Identify which cell holds the provided text, then report its (x, y) central coordinate. 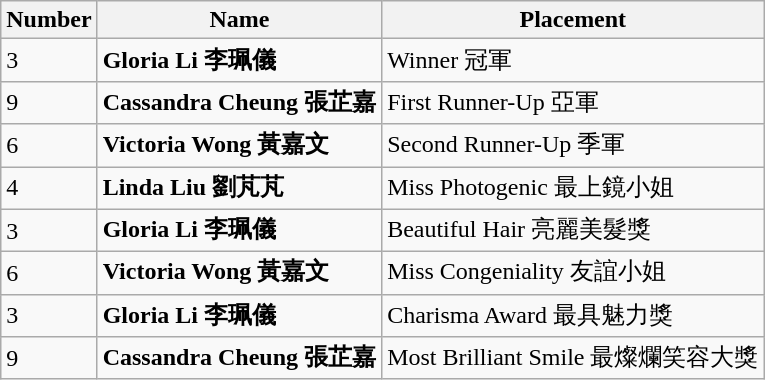
Placement (573, 20)
Most Brilliant Smile 最燦爛笑容大獎 (573, 358)
Second Runner-Up 季軍 (573, 146)
Winner 冠軍 (573, 60)
Charisma Award 最具魅力獎 (573, 316)
4 (49, 188)
First Runner-Up 亞軍 (573, 102)
Miss Congeniality 友誼小姐 (573, 274)
Name (239, 20)
Linda Liu 劉芃芃 (239, 188)
Miss Photogenic 最上鏡小姐 (573, 188)
Number (49, 20)
Beautiful Hair 亮麗美髮獎 (573, 230)
